Find where the given text appears and provide that cell's center as (x, y) coordinate. 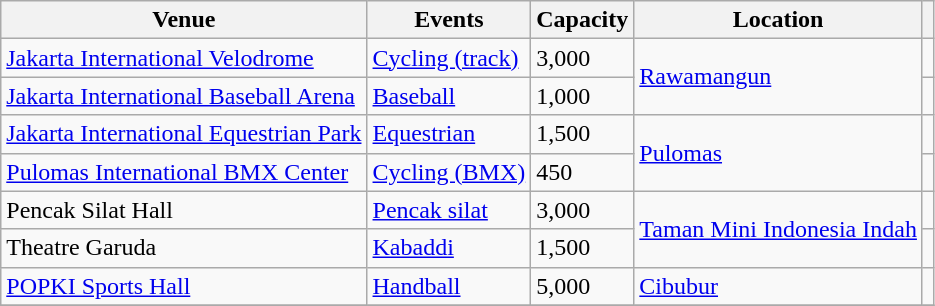
Jakarta International Baseball Arena (184, 96)
Rawamangun (778, 77)
Pulomas International BMX Center (184, 172)
Jakarta International Velodrome (184, 58)
Venue (184, 20)
Cycling (track) (449, 58)
Cycling (BMX) (449, 172)
Pencak silat (449, 210)
Pulomas (778, 153)
Location (778, 20)
Events (449, 20)
1,000 (582, 96)
Cibubur (778, 286)
450 (582, 172)
Pencak Silat Hall (184, 210)
Theatre Garuda (184, 248)
Kabaddi (449, 248)
Jakarta International Equestrian Park (184, 134)
POPKI Sports Hall (184, 286)
Capacity (582, 20)
Handball (449, 286)
Baseball (449, 96)
5,000 (582, 286)
Equestrian (449, 134)
Taman Mini Indonesia Indah (778, 229)
